Return (X, Y) of the center of cell containing provided text 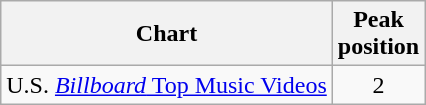
U.S. Billboard Top Music Videos (167, 85)
2 (378, 85)
Peakposition (378, 34)
Chart (167, 34)
